Search for the cell housing the specified text and yield its (x, y) center coordinate. 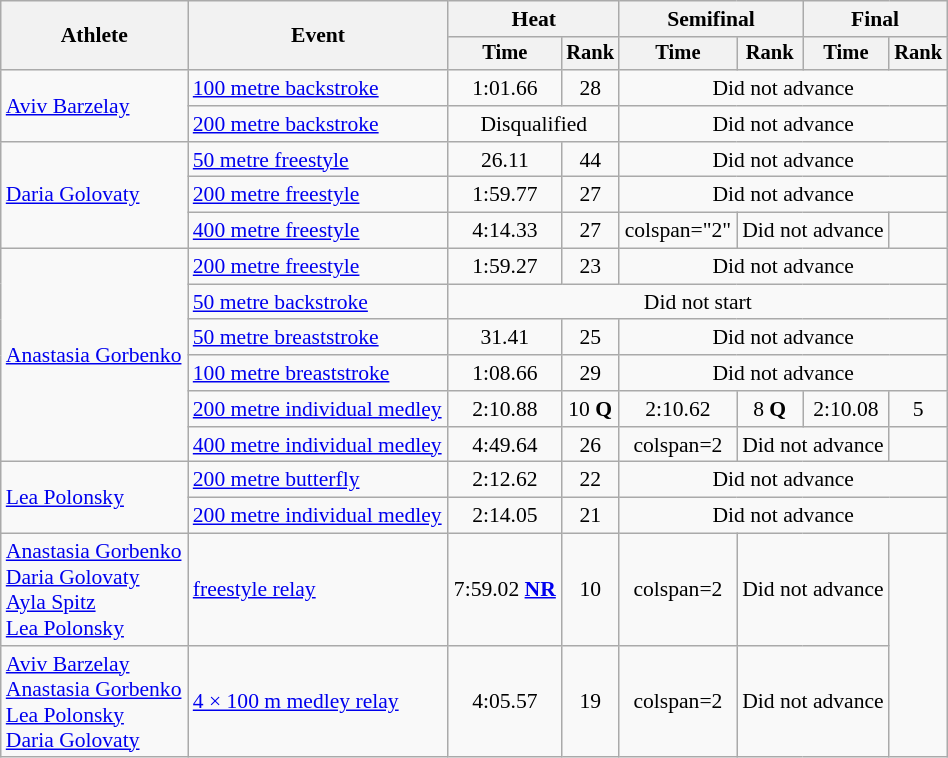
4:14.33 (504, 231)
31.41 (504, 338)
23 (590, 267)
Did not start (698, 302)
400 metre freestyle (318, 231)
200 metre backstroke (318, 124)
21 (590, 516)
5 (918, 409)
28 (590, 88)
2:10.62 (678, 409)
Athlete (94, 36)
freestyle relay (318, 590)
Aviv Barzelay (94, 106)
10 Q (590, 409)
22 (590, 480)
Aviv Barzelay Anastasia Gorbenko Lea Polonsky Daria Golovaty (94, 702)
26.11 (504, 160)
4 × 100 m medley relay (318, 702)
2:14.05 (504, 516)
Anastasia GorbenkoDaria Golovaty Ayla Spitz Lea Polonsky (94, 590)
Semifinal (710, 19)
1:59.27 (504, 267)
400 metre individual medley (318, 445)
8 Q (770, 409)
Final (876, 19)
2:10.08 (846, 409)
Event (318, 36)
50 metre backstroke (318, 302)
50 metre breaststroke (318, 338)
Disqualified (534, 124)
50 metre freestyle (318, 160)
1:01.66 (504, 88)
colspan="2" (678, 231)
200 metre butterfly (318, 480)
Lea Polonsky (94, 498)
Anastasia Gorbenko (94, 356)
1:59.77 (504, 195)
4:05.57 (504, 702)
Daria Golovaty (94, 196)
7:59.02 NR (504, 590)
44 (590, 160)
2:10.88 (504, 409)
100 metre backstroke (318, 88)
25 (590, 338)
19 (590, 702)
1:08.66 (504, 373)
4:49.64 (504, 445)
29 (590, 373)
10 (590, 590)
2:12.62 (504, 480)
Heat (534, 19)
100 metre breaststroke (318, 373)
26 (590, 445)
